Identify which cell holds the provided text, then report its (X, Y) central coordinate. 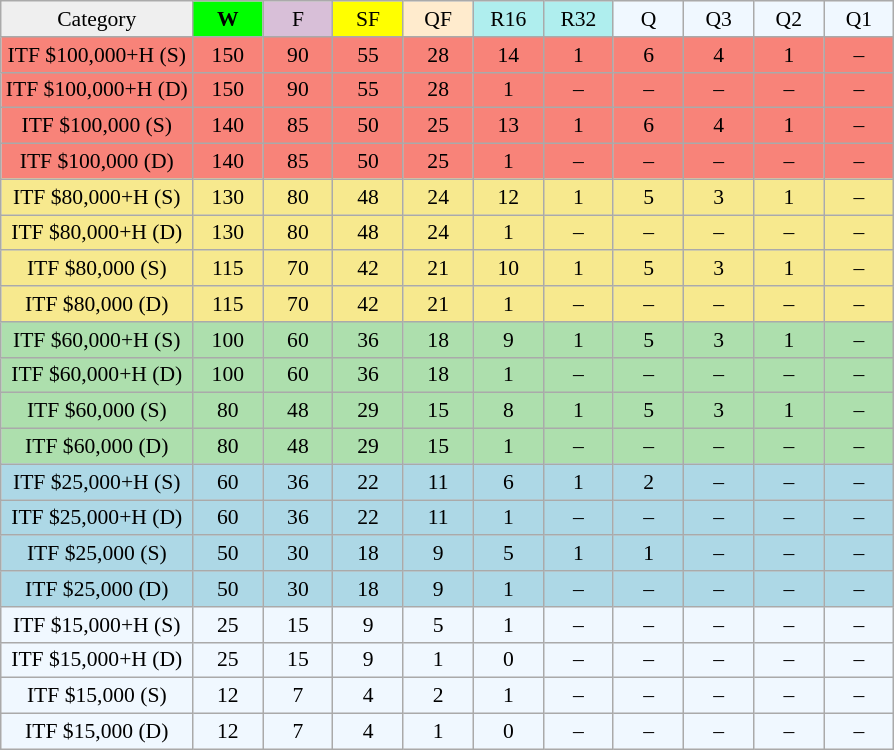
ITF $60,000 (D) (97, 447)
ITF $15,000+H (D) (97, 660)
ITF $100,000 (S) (97, 126)
SF (368, 19)
ITF $80,000 (S) (97, 269)
F (298, 19)
ITF $80,000+H (S) (97, 197)
ITF $25,000 (S) (97, 554)
W (228, 19)
Q3 (719, 19)
ITF $100,000+H (S) (97, 55)
ITF $15,000 (D) (97, 732)
Category (97, 19)
Q (648, 19)
8 (508, 411)
ITF $80,000 (D) (97, 304)
13 (508, 126)
R32 (578, 19)
ITF $15,000+H (S) (97, 625)
ITF $60,000 (S) (97, 411)
ITF $25,000+H (D) (97, 518)
R16 (508, 19)
ITF $25,000+H (S) (97, 482)
QF (438, 19)
10 (508, 269)
ITF $60,000+H (D) (97, 375)
Q1 (859, 19)
14 (508, 55)
ITF $100,000 (D) (97, 162)
ITF $25,000 (D) (97, 589)
ITF $60,000+H (S) (97, 340)
Q2 (789, 19)
ITF $100,000+H (D) (97, 90)
ITF $80,000+H (D) (97, 233)
ITF $15,000 (S) (97, 696)
